Identify which cell holds the provided text, then report its (x, y) central coordinate. 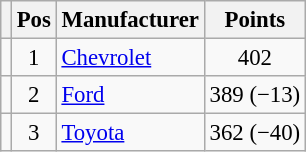
Ford (130, 95)
Points (254, 20)
Pos (34, 20)
1 (34, 58)
2 (34, 95)
Chevrolet (130, 58)
389 (−13) (254, 95)
Manufacturer (130, 20)
3 (34, 133)
402 (254, 58)
362 (−40) (254, 133)
Toyota (130, 133)
